Determine the (x, y) coordinate at the center of the cell enclosing the given text.  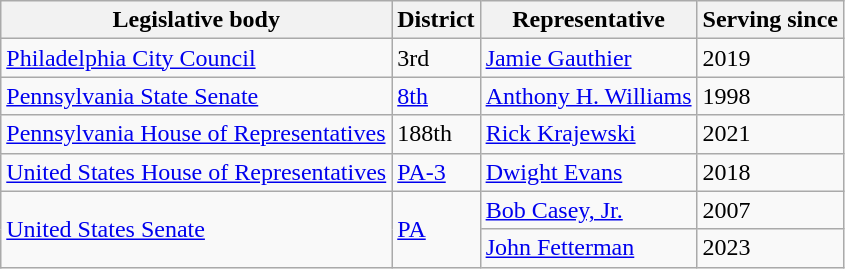
8th (436, 96)
United States Senate (196, 229)
3rd (436, 58)
United States House of Representatives (196, 172)
Pennsylvania House of Representatives (196, 134)
2018 (770, 172)
Legislative body (196, 20)
Bob Casey, Jr. (588, 210)
1998 (770, 96)
Pennsylvania State Senate (196, 96)
Serving since (770, 20)
PA-3 (436, 172)
Dwight Evans (588, 172)
Anthony H. Williams (588, 96)
Rick Krajewski (588, 134)
188th (436, 134)
2023 (770, 248)
District (436, 20)
Representative (588, 20)
Philadelphia City Council (196, 58)
John Fetterman (588, 248)
PA (436, 229)
2019 (770, 58)
2007 (770, 210)
2021 (770, 134)
Jamie Gauthier (588, 58)
